Output the [X, Y] coordinate of the center of the cell containing the given text.  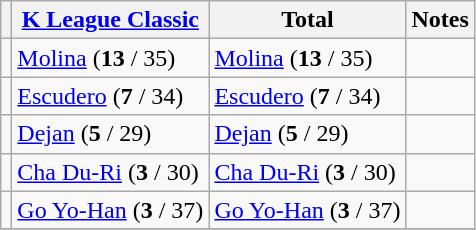
Notes [440, 20]
K League Classic [110, 20]
Total [308, 20]
